Capture the cell that displays the provided text and extract its [x, y] central coordinate. 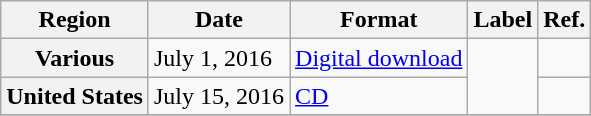
CD [379, 96]
Label [503, 20]
Date [218, 20]
July 15, 2016 [218, 96]
July 1, 2016 [218, 58]
Region [75, 20]
Digital download [379, 58]
Ref. [564, 20]
Various [75, 58]
United States [75, 96]
Format [379, 20]
